Search for the cell housing the specified text and yield its (X, Y) center coordinate. 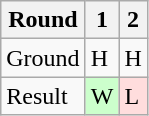
Ground (43, 58)
Result (43, 96)
L (133, 96)
1 (102, 20)
W (102, 96)
2 (133, 20)
Round (43, 20)
